Detect which cell encompasses the target text, then output its (X, Y) center coordinate. 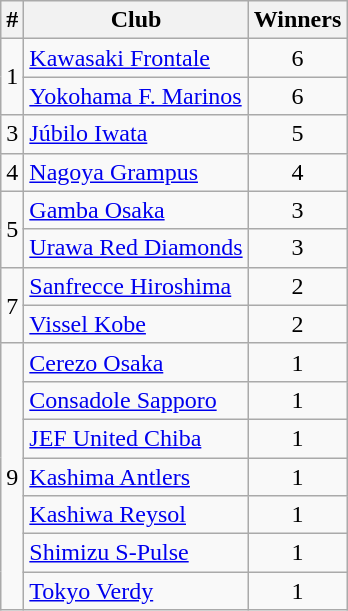
Club (136, 20)
Sanfrecce Hiroshima (136, 286)
Kawasaki Frontale (136, 58)
Yokohama F. Marinos (136, 96)
Tokyo Verdy (136, 591)
Nagoya Grampus (136, 172)
Gamba Osaka (136, 210)
Cerezo Osaka (136, 362)
Kashiwa Reysol (136, 515)
Vissel Kobe (136, 324)
Kashima Antlers (136, 477)
JEF United Chiba (136, 438)
9 (12, 476)
Winners (298, 20)
Júbilo Iwata (136, 134)
7 (12, 305)
# (12, 20)
Shimizu S-Pulse (136, 553)
Consadole Sapporo (136, 400)
Urawa Red Diamonds (136, 248)
